Find where the given text appears and provide that cell's center as (x, y) coordinate. 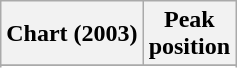
Peak position (189, 34)
Chart (2003) (72, 34)
